Locate the cell with the specified text and output its [x, y] center coordinate. 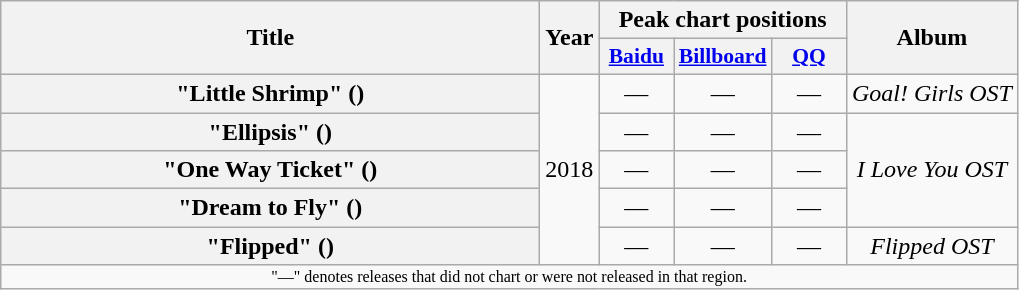
"Little Shrimp" () [270, 93]
"Flipped" () [270, 246]
"One Way Ticket" () [270, 170]
I Love You OST [932, 169]
"Ellipsis" () [270, 131]
"—" denotes releases that did not chart or were not released in that region. [510, 277]
2018 [570, 169]
"Dream to Fly" () [270, 208]
QQ [808, 57]
Year [570, 38]
Album [932, 38]
Billboard [723, 57]
Goal! Girls OST [932, 93]
Baidu [636, 57]
Peak chart positions [723, 20]
Title [270, 38]
Flipped OST [932, 246]
